Find where the given text appears and provide that cell's center as [X, Y] coordinate. 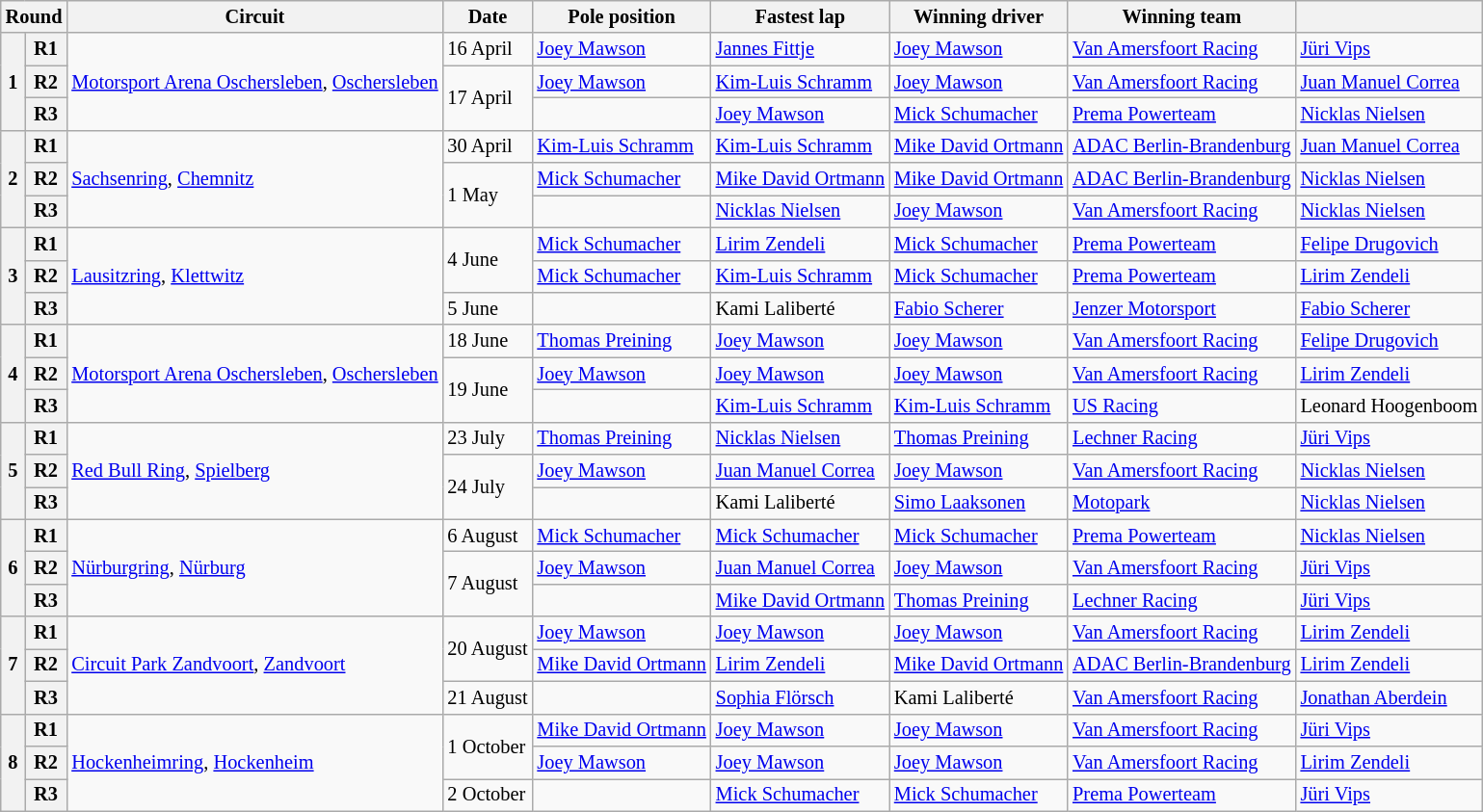
23 July [488, 438]
2 [13, 179]
24 July [488, 487]
21 August [488, 697]
16 April [488, 49]
Jonathan Aberdein [1390, 697]
Lausitzring, Klettwitz [254, 275]
18 June [488, 341]
Sachsenring, Chemnitz [254, 179]
Motopark [1181, 503]
8 [13, 763]
Nürburgring, Nürburg [254, 568]
Jannes Fittje [800, 49]
Pole position [621, 16]
Fastest lap [800, 16]
1 October [488, 746]
Red Bull Ring, Spielberg [254, 470]
6 [13, 568]
1 May [488, 195]
Winning driver [979, 16]
5 [13, 470]
Leonard Hoogenboom [1390, 406]
Sophia Flörsch [800, 697]
7 August [488, 584]
4 [13, 374]
6 August [488, 536]
20 August [488, 649]
30 April [488, 146]
1 [13, 81]
4 June [488, 260]
US Racing [1181, 406]
17 April [488, 98]
3 [13, 275]
7 [13, 665]
19 June [488, 389]
Simo Laaksonen [979, 503]
Date [488, 16]
Hockenheimring, Hockenheim [254, 763]
Jenzer Motorsport [1181, 308]
Winning team [1181, 16]
Circuit Park Zandvoort, Zandvoort [254, 665]
Round [35, 16]
2 October [488, 795]
5 June [488, 308]
Circuit [254, 16]
